Identify which cell holds the provided text, then report its (x, y) central coordinate. 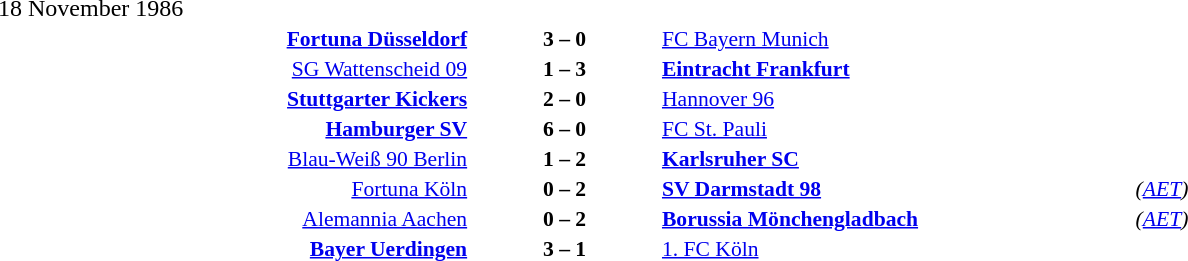
1 – 3 (564, 68)
3 – 0 (564, 38)
FC St. Pauli (896, 128)
Hannover 96 (896, 98)
Eintracht Frankfurt (896, 68)
SV Darmstadt 98 (896, 188)
2 – 0 (564, 98)
Karlsruher SC (896, 158)
Borussia Mönchengladbach (896, 218)
6 – 0 (564, 128)
1 – 2 (564, 158)
FC Bayern Munich (896, 38)
